Capture the cell that displays the provided text and extract its (x, y) central coordinate. 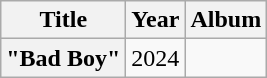
"Bad Boy" (64, 58)
Year (156, 20)
Album (226, 20)
Title (64, 20)
2024 (156, 58)
